Capture the cell that displays the provided text and extract its [x, y] central coordinate. 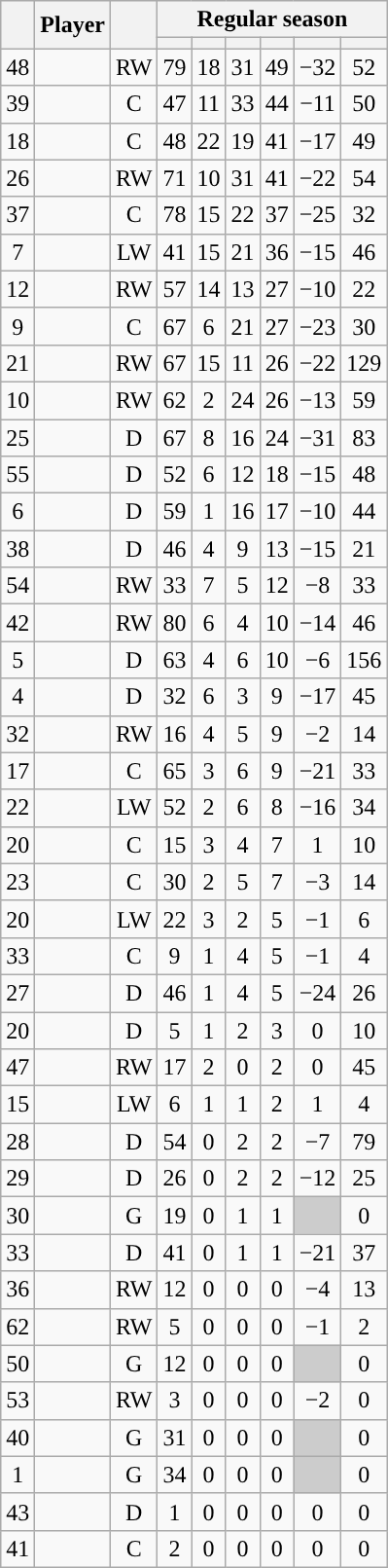
−12 [317, 1179]
78 [175, 215]
−14 [317, 623]
40 [18, 1438]
55 [18, 475]
−25 [317, 215]
63 [175, 660]
39 [18, 104]
−32 [317, 67]
Player [73, 25]
−11 [317, 104]
−4 [317, 1290]
−7 [317, 1142]
−8 [317, 586]
−16 [317, 808]
129 [364, 363]
28 [18, 1142]
−3 [317, 882]
71 [175, 178]
23 [18, 882]
29 [18, 1179]
65 [175, 771]
156 [364, 660]
−13 [317, 400]
38 [18, 549]
42 [18, 623]
43 [18, 1512]
−24 [317, 993]
Regular season [272, 19]
53 [18, 1401]
−23 [317, 326]
−6 [317, 660]
83 [364, 437]
80 [175, 623]
57 [175, 289]
−31 [317, 437]
